Locate the cell with the specified text and output its [X, Y] center coordinate. 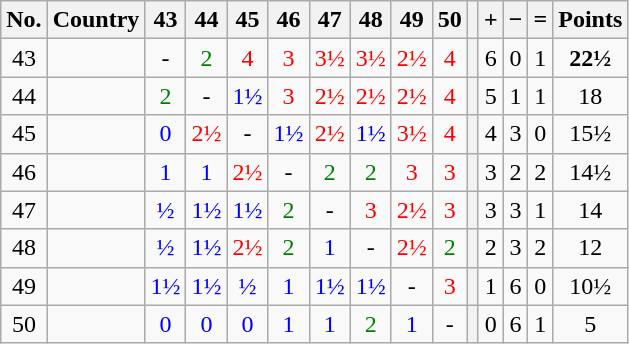
14 [590, 210]
14½ [590, 172]
No. [24, 20]
18 [590, 96]
Points [590, 20]
− [516, 20]
10½ [590, 286]
+ [490, 20]
= [540, 20]
15½ [590, 134]
12 [590, 248]
22½ [590, 58]
Country [96, 20]
